For the text-containing cell, return its midpoint in (X, Y) coordinate format. 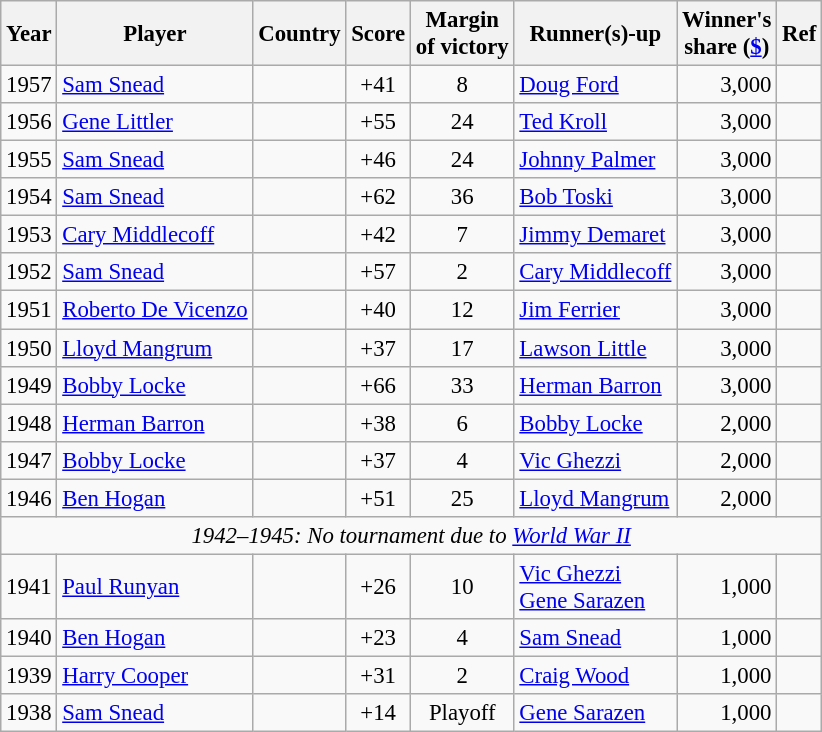
+66 (378, 385)
+26 (378, 586)
Paul Runyan (155, 586)
1938 (29, 713)
+51 (378, 498)
+38 (378, 423)
1953 (29, 235)
Gene Littler (155, 122)
Ref (800, 34)
+55 (378, 122)
Score (378, 34)
1955 (29, 160)
17 (462, 348)
Jimmy Demaret (596, 235)
Vic Ghezzi (596, 460)
Runner(s)-up (596, 34)
Roberto De Vicenzo (155, 310)
+46 (378, 160)
12 (462, 310)
Player (155, 34)
33 (462, 385)
1939 (29, 675)
1954 (29, 197)
1952 (29, 273)
+23 (378, 638)
8 (462, 85)
Marginof victory (462, 34)
Playoff (462, 713)
+31 (378, 675)
36 (462, 197)
1951 (29, 310)
1950 (29, 348)
6 (462, 423)
Winner'sshare ($) (727, 34)
Country (300, 34)
1941 (29, 586)
25 (462, 498)
Lawson Little (596, 348)
Bob Toski (596, 197)
Vic Ghezzi Gene Sarazen (596, 586)
+42 (378, 235)
+62 (378, 197)
Craig Wood (596, 675)
+14 (378, 713)
1949 (29, 385)
1940 (29, 638)
Jim Ferrier (596, 310)
Harry Cooper (155, 675)
+40 (378, 310)
+41 (378, 85)
Doug Ford (596, 85)
+57 (378, 273)
Ted Kroll (596, 122)
Johnny Palmer (596, 160)
1948 (29, 423)
1946 (29, 498)
1957 (29, 85)
1956 (29, 122)
10 (462, 586)
Gene Sarazen (596, 713)
1942–1945: No tournament due to World War II (412, 536)
7 (462, 235)
Year (29, 34)
1947 (29, 460)
